Detect which cell encompasses the target text, then output its [X, Y] center coordinate. 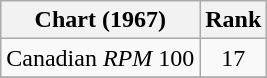
Chart (1967) [100, 20]
Rank [234, 20]
Canadian RPM 100 [100, 58]
17 [234, 58]
